Extract the (x, y) coordinate from the center of the cell holding the provided text.  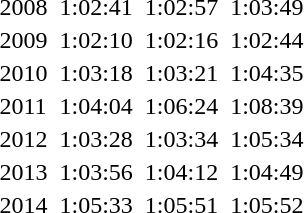
1:03:28 (96, 139)
1:03:56 (96, 172)
1:03:18 (96, 73)
1:06:24 (181, 106)
1:04:04 (96, 106)
1:03:34 (181, 139)
1:02:10 (96, 40)
1:02:16 (181, 40)
1:04:12 (181, 172)
1:03:21 (181, 73)
